Provide the [X, Y] coordinate of the cell's center where the given text is located.  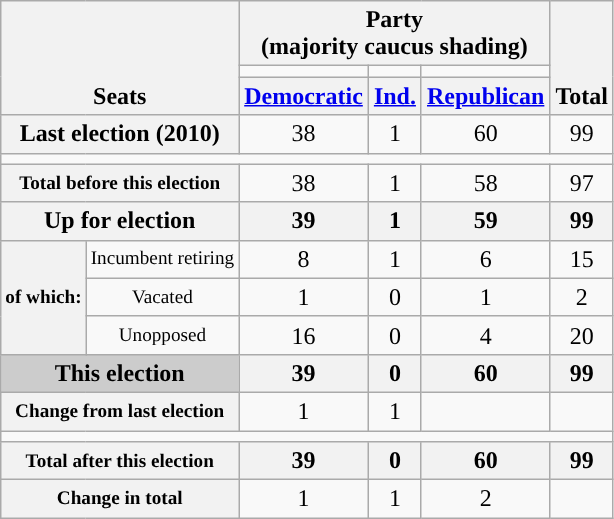
Party (majority caucus shading) [394, 34]
Seats [120, 58]
8 [304, 259]
16 [304, 335]
Total before this election [120, 183]
Democratic [304, 96]
59 [485, 221]
20 [582, 335]
This election [120, 373]
Republican [485, 96]
Vacated [162, 297]
6 [485, 259]
15 [582, 259]
Ind. [394, 96]
Total [582, 58]
of which: [44, 297]
97 [582, 183]
Unopposed [162, 335]
58 [485, 183]
Incumbent retiring [162, 259]
Up for election [120, 221]
4 [485, 335]
Change from last election [120, 411]
Total after this election [120, 461]
Change in total [120, 499]
Last election (2010) [120, 134]
